Provide the [x, y] coordinate of the cell's center where the given text is located.  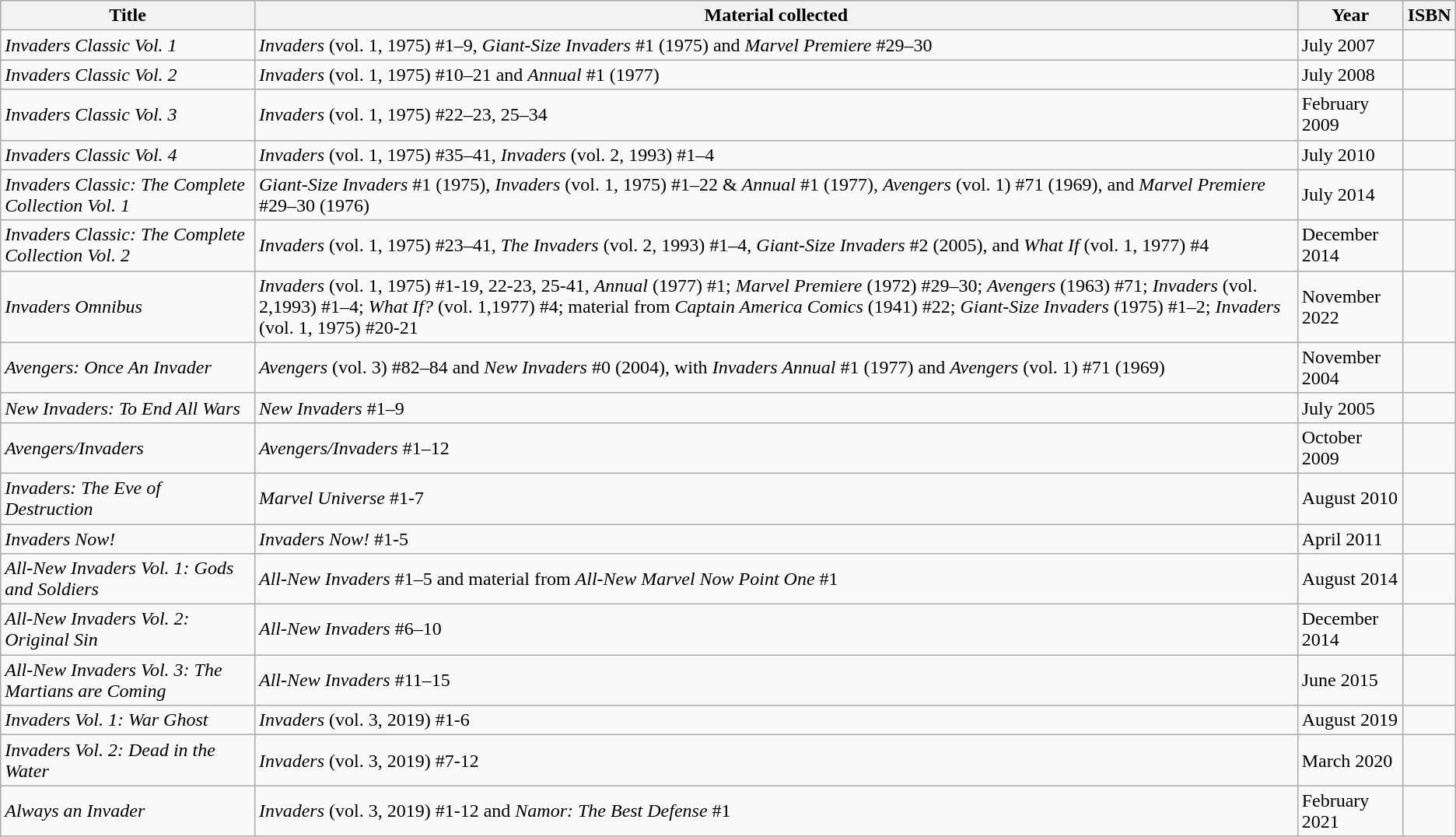
Invaders (vol. 3, 2019) #1-12 and Namor: The Best Defense #1 [776, 811]
New Invaders: To End All Wars [128, 408]
July 2014 [1350, 194]
Avengers/Invaders [128, 448]
Title [128, 16]
Invaders Classic Vol. 3 [128, 115]
New Invaders #1–9 [776, 408]
July 2005 [1350, 408]
Invaders Vol. 1: War Ghost [128, 720]
November 2022 [1350, 306]
Year [1350, 16]
Always an Invader [128, 811]
Invaders: The Eve of Destruction [128, 498]
Avengers (vol. 3) #82–84 and New Invaders #0 (2004), with Invaders Annual #1 (1977) and Avengers (vol. 1) #71 (1969) [776, 367]
Invaders Now! #1-5 [776, 539]
October 2009 [1350, 448]
Invaders (vol. 1, 1975) #10–21 and Annual #1 (1977) [776, 75]
Invaders (vol. 1, 1975) #35–41, Invaders (vol. 2, 1993) #1–4 [776, 155]
July 2008 [1350, 75]
Invaders (vol. 1, 1975) #1–9, Giant-Size Invaders #1 (1975) and Marvel Premiere #29–30 [776, 45]
June 2015 [1350, 680]
All-New Invaders Vol. 2: Original Sin [128, 630]
August 2010 [1350, 498]
Invaders Now! [128, 539]
ISBN [1430, 16]
February 2021 [1350, 811]
Invaders (vol. 1, 1975) #23–41, The Invaders (vol. 2, 1993) #1–4, Giant-Size Invaders #2 (2005), and What If (vol. 1, 1977) #4 [776, 246]
Invaders Classic Vol. 1 [128, 45]
Invaders Classic: The Complete Collection Vol. 2 [128, 246]
Invaders (vol. 3, 2019) #1-6 [776, 720]
Invaders Classic Vol. 4 [128, 155]
Avengers/Invaders #1–12 [776, 448]
Avengers: Once An Invader [128, 367]
July 2010 [1350, 155]
March 2020 [1350, 761]
Marvel Universe #1-7 [776, 498]
November 2004 [1350, 367]
Invaders Omnibus [128, 306]
All-New Invaders Vol. 3: The Martians are Coming [128, 680]
All-New Invaders #1–5 and material from All-New Marvel Now Point One #1 [776, 579]
February 2009 [1350, 115]
April 2011 [1350, 539]
Invaders Vol. 2: Dead in the Water [128, 761]
All-New Invaders #6–10 [776, 630]
Invaders Classic Vol. 2 [128, 75]
Giant-Size Invaders #1 (1975), Invaders (vol. 1, 1975) #1–22 & Annual #1 (1977), Avengers (vol. 1) #71 (1969), and Marvel Premiere #29–30 (1976) [776, 194]
August 2019 [1350, 720]
August 2014 [1350, 579]
All-New Invaders #11–15 [776, 680]
Invaders Classic: The Complete Collection Vol. 1 [128, 194]
Material collected [776, 16]
Invaders (vol. 1, 1975) #22–23, 25–34 [776, 115]
All-New Invaders Vol. 1: Gods and Soldiers [128, 579]
Invaders (vol. 3, 2019) #7-12 [776, 761]
July 2007 [1350, 45]
